Provide the [x, y] coordinate of the cell's center where the given text is located.  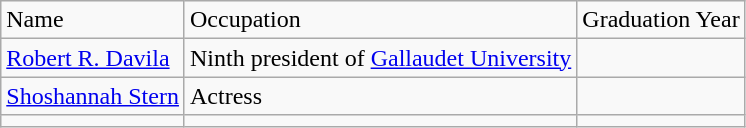
Name [93, 20]
Actress [380, 96]
Robert R. Davila [93, 58]
Occupation [380, 20]
Ninth president of Gallaudet University [380, 58]
Graduation Year [661, 20]
Shoshannah Stern [93, 96]
